Pinpoint the cell where the given text exists, returning its (x, y) midpoint coordinate. 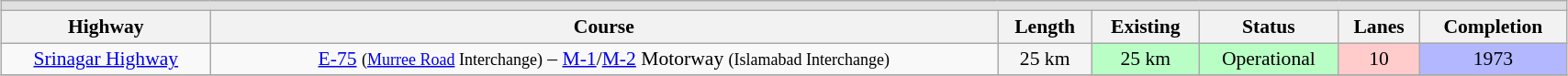
Status (1269, 27)
10 (1379, 59)
Completion (1493, 27)
1973 (1493, 59)
Operational (1269, 59)
Length (1045, 27)
Lanes (1379, 27)
Existing (1146, 27)
Srinagar Highway (106, 59)
E-75 (Murree Road Interchange) – M-1/M-2 Motorway (Islamabad Interchange) (604, 59)
Course (604, 27)
Highway (106, 27)
